For the text-containing cell, return its midpoint in [X, Y] coordinate format. 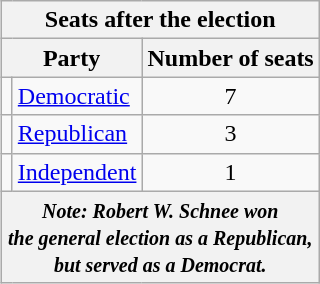
Note: Robert W. Schnee wonthe general election as a Republican, but served as a Democrat. [160, 237]
Independent [77, 172]
1 [230, 172]
Seats after the election [160, 20]
Number of seats [230, 58]
3 [230, 134]
Democratic [77, 96]
7 [230, 96]
Party [72, 58]
Republican [77, 134]
